Return [X, Y] of the center of cell containing provided text 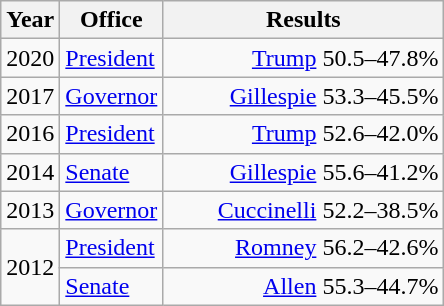
Office [112, 20]
Year [30, 20]
Romney 56.2–42.6% [304, 248]
Trump 52.6–42.0% [304, 134]
Gillespie 55.6–41.2% [304, 172]
Cuccinelli 52.2–38.5% [304, 210]
Allen 55.3–44.7% [304, 286]
Trump 50.5–47.8% [304, 58]
2013 [30, 210]
Results [304, 20]
Gillespie 53.3–45.5% [304, 96]
2012 [30, 267]
2016 [30, 134]
2020 [30, 58]
2017 [30, 96]
2014 [30, 172]
